Pinpoint the cell where the given text exists, returning its (x, y) midpoint coordinate. 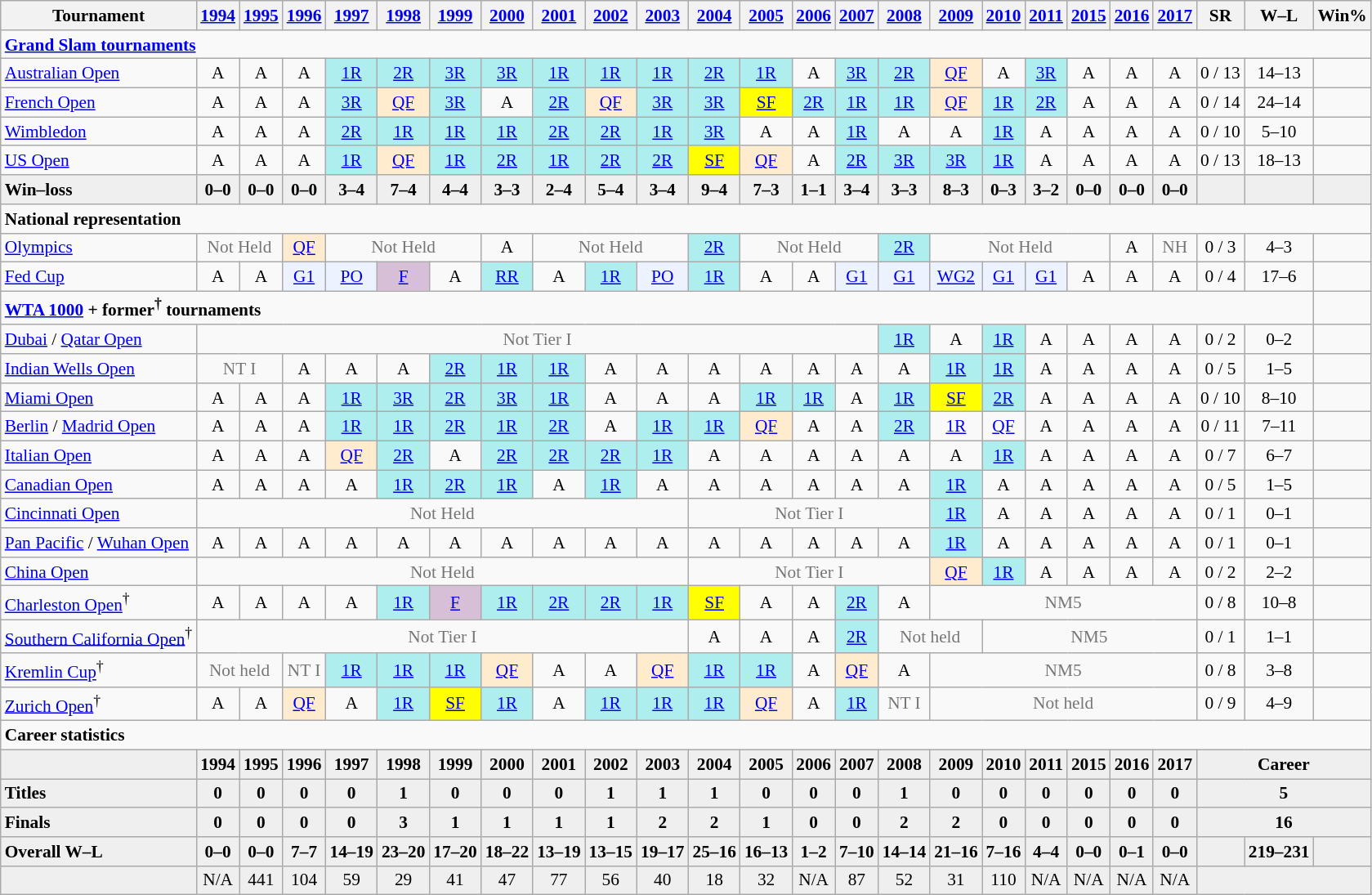
87 (856, 880)
W–L (1280, 16)
7–10 (856, 852)
Pan Pacific / Wuhan Open (99, 543)
104 (304, 880)
Italian Open (99, 456)
Berlin / Madrid Open (99, 427)
40 (662, 880)
2–4 (559, 190)
Cincinnati Open (99, 514)
7–3 (766, 190)
Overall W–L (99, 852)
Titles (99, 794)
16 (1284, 822)
RR (507, 277)
0 / 4 (1221, 277)
National representation (686, 219)
Australian Open (99, 74)
8–10 (1280, 397)
32 (766, 880)
Win% (1343, 16)
7–11 (1280, 427)
3 (404, 822)
18–22 (507, 852)
29 (404, 880)
18–13 (1280, 161)
0 / 9 (1221, 705)
7–7 (304, 852)
441 (261, 880)
Southern California Open† (99, 636)
3–8 (1280, 670)
13–15 (611, 852)
14–19 (351, 852)
13–19 (559, 852)
110 (1003, 880)
Zurich Open† (99, 705)
SR (1221, 16)
Kremlin Cup† (99, 670)
47 (507, 880)
8–3 (956, 190)
Career statistics (686, 736)
US Open (99, 161)
21–16 (956, 852)
0–3 (1003, 190)
0 / 11 (1221, 427)
Fed Cup (99, 277)
Career (1284, 764)
WG2 (956, 277)
219–231 (1280, 852)
5–4 (611, 190)
Win–loss (99, 190)
10–8 (1280, 603)
0 / 3 (1221, 248)
Tournament (99, 16)
59 (351, 880)
Canadian Open (99, 485)
17–6 (1280, 277)
French Open (99, 103)
7–16 (1003, 852)
Charleston Open† (99, 603)
7–4 (404, 190)
5–10 (1280, 132)
41 (454, 880)
6–7 (1280, 456)
0 / 14 (1221, 103)
5 (1284, 794)
14–14 (904, 852)
14–13 (1280, 74)
24–14 (1280, 103)
Finals (99, 822)
0–2 (1280, 339)
4–9 (1280, 705)
16–13 (766, 852)
Wimbledon (99, 132)
Olympics (99, 248)
17–20 (454, 852)
23–20 (404, 852)
4–3 (1280, 248)
31 (956, 880)
25–16 (714, 852)
9–4 (714, 190)
77 (559, 880)
19–17 (662, 852)
3–2 (1046, 190)
56 (611, 880)
52 (904, 880)
WTA 1000 + former† tournaments (657, 307)
NH (1175, 248)
Miami Open (99, 397)
1–2 (814, 852)
Dubai / Qatar Open (99, 339)
Indian Wells Open (99, 369)
18 (714, 880)
China Open (99, 572)
0 / 7 (1221, 456)
Grand Slam tournaments (686, 45)
2–2 (1280, 572)
